Return [X, Y] of the center of cell containing provided text 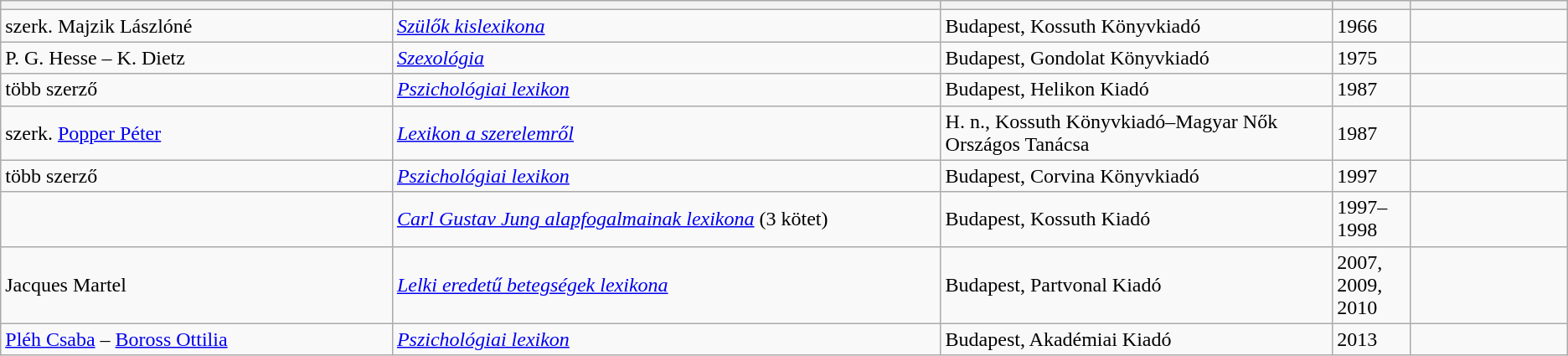
Budapest, Helikon Kiadó [1137, 90]
H. n., Kossuth Könyvkiadó–Magyar Nők Országos Tanácsa [1137, 132]
Budapest, Akadémiai Kiadó [1137, 339]
Szülők kislexikona [667, 26]
Budapest, Partvonal Kiadó [1137, 285]
Carl Gustav Jung alapfogalmainak lexikona (3 kötet) [667, 219]
1997 [1372, 176]
1966 [1372, 26]
Lelki eredetű betegségek lexikona [667, 285]
Budapest, Corvina Könyvkiadó [1137, 176]
2007, 2009, 2010 [1372, 285]
Lexikon a szerelemről [667, 132]
Budapest, Kossuth Kiadó [1137, 219]
Budapest, Gondolat Könyvkiadó [1137, 58]
szerk. Popper Péter [197, 132]
szerk. Majzik Lászlóné [197, 26]
Szexológia [667, 58]
Budapest, Kossuth Könyvkiadó [1137, 26]
1997–1998 [1372, 219]
Pléh Csaba – Boross Ottilia [197, 339]
1975 [1372, 58]
Jacques Martel [197, 285]
P. G. Hesse – K. Dietz [197, 58]
2013 [1372, 339]
